Determine the [X, Y] coordinate at the center of the cell enclosing the given text.  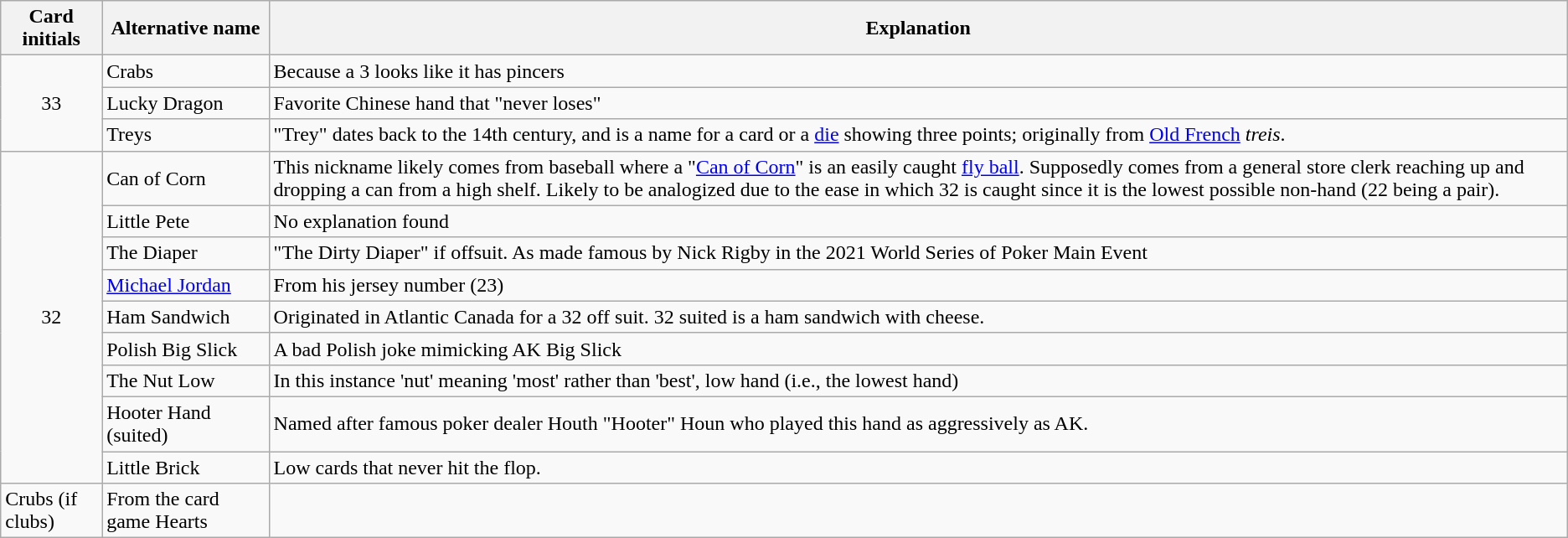
"The Dirty Diaper" if offsuit. As made famous by Nick Rigby in the 2021 World Series of Poker Main Event [918, 253]
From his jersey number (23) [918, 285]
Alternative name [186, 28]
33 [52, 103]
Lucky Dragon [186, 103]
Low cards that never hit the flop. [918, 467]
Hooter Hand (suited) [186, 424]
Ham Sandwich [186, 317]
Originated in Atlantic Canada for a 32 off suit. 32 suited is a ham sandwich with cheese. [918, 317]
Card initials [52, 28]
Favorite Chinese hand that "never loses" [918, 103]
In this instance 'nut' meaning 'most' rather than 'best', low hand (i.e., the lowest hand) [918, 380]
"Trey" dates back to the 14th century, and is a name for a card or a die showing three points; originally from Old French treis. [918, 135]
Crubs (if clubs) [52, 511]
Can of Corn [186, 178]
Crabs [186, 71]
The Diaper [186, 253]
Named after famous poker dealer Houth "Hooter" Houn who played this hand as aggressively as AK. [918, 424]
Little Pete [186, 221]
32 [52, 317]
No explanation found [918, 221]
The Nut Low [186, 380]
Little Brick [186, 467]
Explanation [918, 28]
Because a 3 looks like it has pincers [918, 71]
From the card game Hearts [186, 511]
A bad Polish joke mimicking AK Big Slick [918, 349]
Michael Jordan [186, 285]
Polish Big Slick [186, 349]
Treys [186, 135]
